Find where the given text appears and provide that cell's center as (x, y) coordinate. 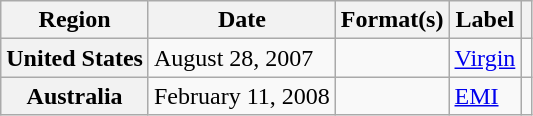
Label (485, 20)
August 28, 2007 (242, 58)
EMI (485, 96)
Virgin (485, 58)
Region (75, 20)
Australia (75, 96)
Format(s) (392, 20)
Date (242, 20)
February 11, 2008 (242, 96)
United States (75, 58)
